Detect which cell encompasses the target text, then output its [x, y] center coordinate. 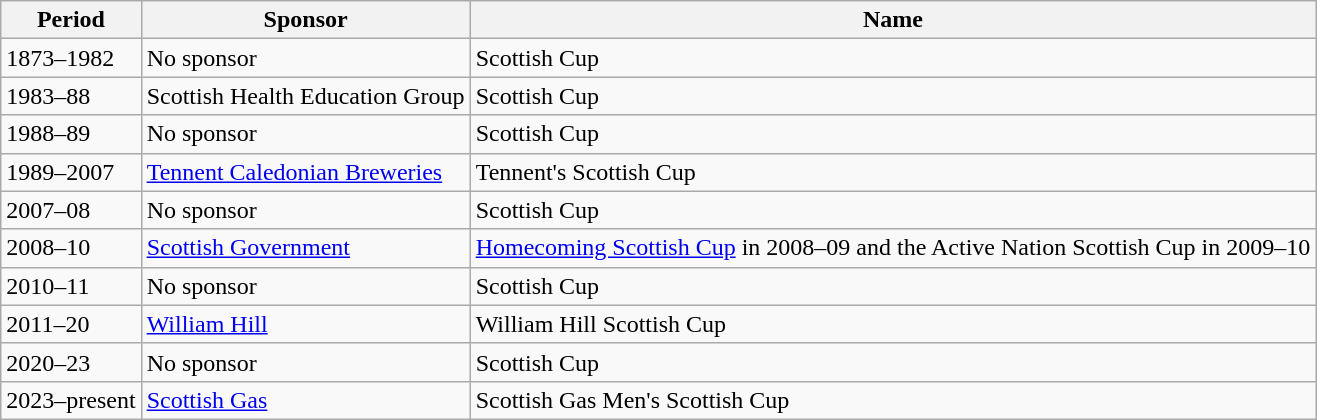
Scottish Health Education Group [306, 96]
Sponsor [306, 20]
Period [71, 20]
Homecoming Scottish Cup in 2008–09 and the Active Nation Scottish Cup in 2009–10 [893, 248]
1873–1982 [71, 58]
2020–23 [71, 362]
1988–89 [71, 134]
Name [893, 20]
William Hill Scottish Cup [893, 324]
2008–10 [71, 248]
Scottish Gas [306, 400]
2023–present [71, 400]
2007–08 [71, 210]
William Hill [306, 324]
2010–11 [71, 286]
Scottish Government [306, 248]
Tennent's Scottish Cup [893, 172]
1989–2007 [71, 172]
1983–88 [71, 96]
Scottish Gas Men's Scottish Cup [893, 400]
2011–20 [71, 324]
Tennent Caledonian Breweries [306, 172]
